Return [x, y] of the center of cell containing provided text 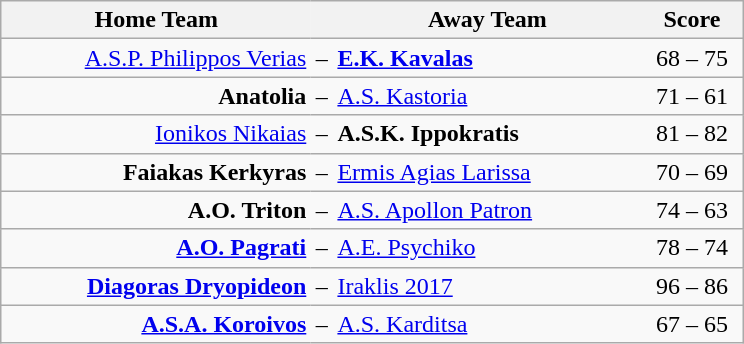
A.S. Karditsa [488, 324]
Ermis Agias Larissa [488, 172]
Home Team [156, 20]
A.S.A. Koroivos [156, 324]
Ionikos Nikaias [156, 134]
A.E. Psychiko [488, 248]
68 – 75 [692, 58]
96 – 86 [692, 286]
Iraklis 2017 [488, 286]
81 – 82 [692, 134]
A.S. Apollon Patron [488, 210]
A.O. Triton [156, 210]
E.K. Kavalas [488, 58]
Score [692, 20]
Away Team [488, 20]
70 – 69 [692, 172]
74 – 63 [692, 210]
A.S.K. Ippokratis [488, 134]
Anatolia [156, 96]
A.S.P. Philippos Verias [156, 58]
A.O. Pagrati [156, 248]
Diagoras Dryopideon [156, 286]
A.S. Kastoria [488, 96]
71 – 61 [692, 96]
67 – 65 [692, 324]
Faiakas Kerkyras [156, 172]
78 – 74 [692, 248]
